Return [X, Y] of the center of cell containing provided text 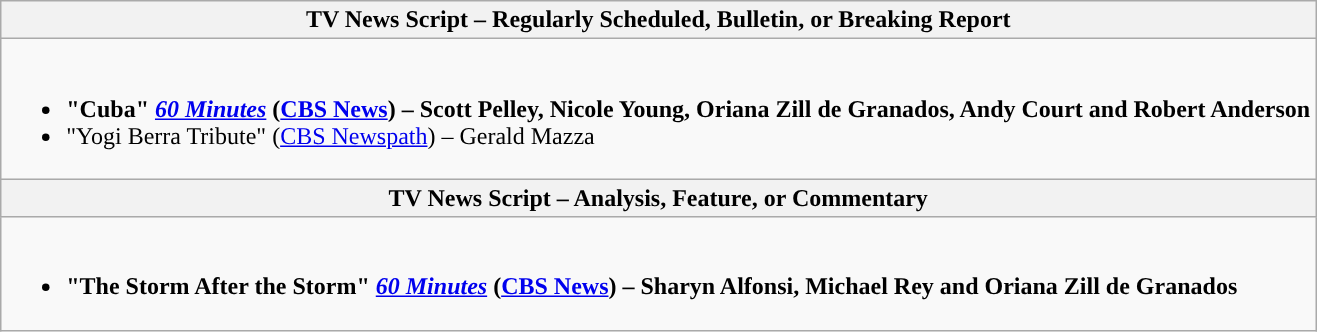
TV News Script – Regularly Scheduled, Bulletin, or Breaking Report [658, 20]
TV News Script – Analysis, Feature, or Commentary [658, 198]
"The Storm After the Storm" 60 Minutes (CBS News) – Sharyn Alfonsi, Michael Rey and Oriana Zill de Granados [658, 274]
